Search for the cell housing the specified text and yield its (X, Y) center coordinate. 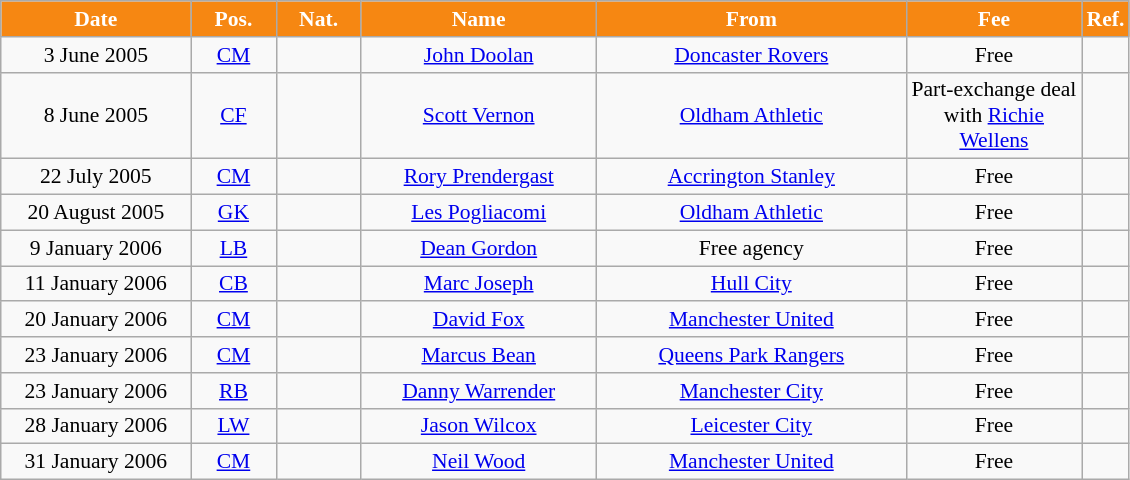
LB (234, 248)
Dean Gordon (478, 248)
David Fox (478, 320)
CF (234, 116)
Date (96, 19)
Hull City (751, 284)
Rory Prendergast (478, 177)
John Doolan (478, 55)
3 June 2005 (96, 55)
22 July 2005 (96, 177)
Fee (994, 19)
Doncaster Rovers (751, 55)
Accrington Stanley (751, 177)
Queens Park Rangers (751, 355)
9 January 2006 (96, 248)
Marcus Bean (478, 355)
CB (234, 284)
RB (234, 391)
8 June 2005 (96, 116)
Free agency (751, 248)
Scott Vernon (478, 116)
Nat. (318, 19)
20 August 2005 (96, 213)
11 January 2006 (96, 284)
Manchester City (751, 391)
31 January 2006 (96, 462)
Name (478, 19)
Part-exchange deal with Richie Wellens (994, 116)
28 January 2006 (96, 426)
LW (234, 426)
Jason Wilcox (478, 426)
Marc Joseph (478, 284)
Ref. (1106, 19)
GK (234, 213)
Les Pogliacomi (478, 213)
Neil Wood (478, 462)
From (751, 19)
Pos. (234, 19)
20 January 2006 (96, 320)
Leicester City (751, 426)
Danny Warrender (478, 391)
